Output the [x, y] coordinate of the center of the cell containing the given text.  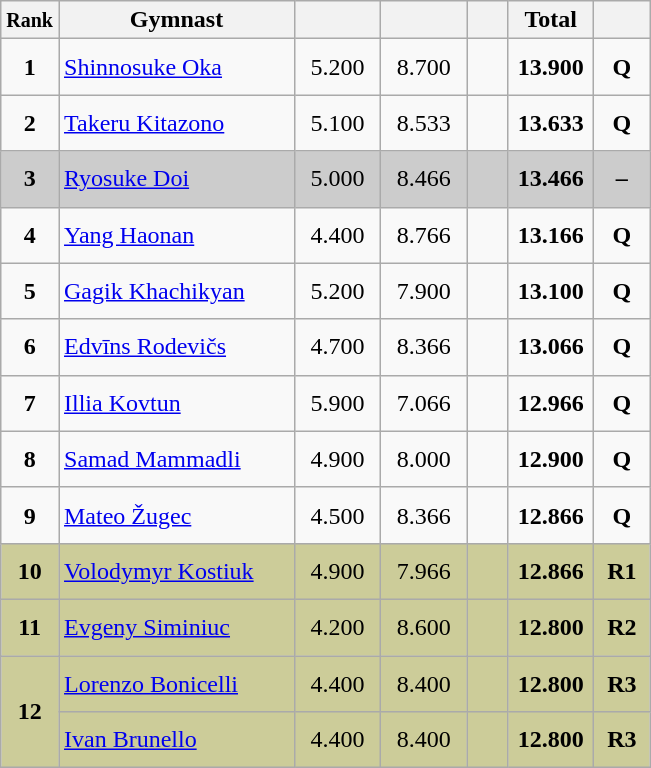
Samad Mammadli [176, 459]
Rank [30, 20]
Mateo Žugec [176, 515]
Edvīns Rodevičs [176, 347]
– [622, 179]
7.066 [424, 403]
Yang Haonan [176, 235]
4.500 [338, 515]
4.200 [338, 627]
8.533 [424, 123]
1 [30, 67]
12 [30, 712]
12.900 [551, 459]
R2 [622, 627]
13.466 [551, 179]
Volodymyr Kostiuk [176, 571]
7.966 [424, 571]
Illia Kovtun [176, 403]
13.166 [551, 235]
Takeru Kitazono [176, 123]
8.700 [424, 67]
8.766 [424, 235]
R1 [622, 571]
12.966 [551, 403]
6 [30, 347]
8 [30, 459]
Total [551, 20]
13.900 [551, 67]
4 [30, 235]
11 [30, 627]
Gymnast [176, 20]
Lorenzo Bonicelli [176, 684]
8.000 [424, 459]
7 [30, 403]
Ryosuke Doi [176, 179]
13.066 [551, 347]
Shinnosuke Oka [176, 67]
5 [30, 291]
3 [30, 179]
7.900 [424, 291]
2 [30, 123]
9 [30, 515]
5.100 [338, 123]
5.900 [338, 403]
8.466 [424, 179]
8.600 [424, 627]
4.700 [338, 347]
Gagik Khachikyan [176, 291]
5.000 [338, 179]
13.633 [551, 123]
13.100 [551, 291]
Ivan Brunello [176, 740]
Evgeny Siminiuc [176, 627]
10 [30, 571]
